Detect which cell encompasses the target text, then output its (X, Y) center coordinate. 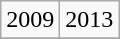
2009 (30, 20)
2013 (90, 20)
